For the text-containing cell, return its midpoint in (x, y) coordinate format. 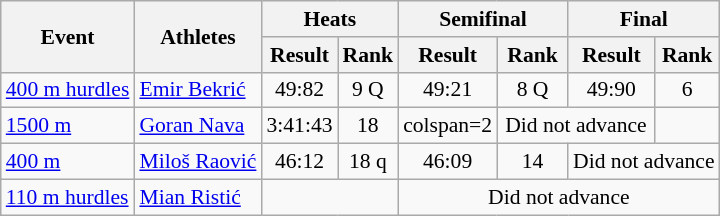
Semifinal (483, 19)
Athletes (198, 36)
18 (368, 126)
49:21 (448, 90)
Mian Ristić (198, 197)
colspan=2 (448, 126)
3:41:43 (299, 126)
Heats (330, 19)
Event (68, 36)
110 m hurdles (68, 197)
Goran Nava (198, 126)
400 m (68, 162)
Miloš Raović (198, 162)
14 (532, 162)
9 Q (368, 90)
46:09 (448, 162)
1500 m (68, 126)
6 (688, 90)
400 m hurdles (68, 90)
49:82 (299, 90)
46:12 (299, 162)
8 Q (532, 90)
Emir Bekrić (198, 90)
49:90 (612, 90)
18 q (368, 162)
Final (644, 19)
